Find where the given text appears and provide that cell's center as [x, y] coordinate. 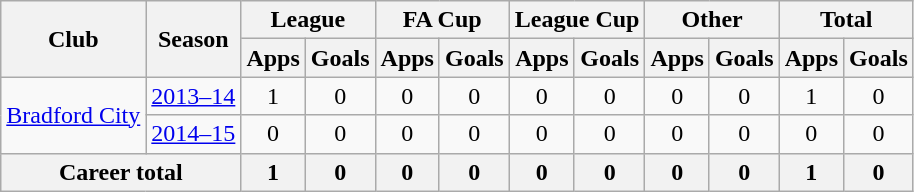
Bradford City [74, 115]
Career total [121, 172]
Other [712, 20]
Total [846, 20]
League Cup [577, 20]
FA Cup [442, 20]
Club [74, 39]
League [308, 20]
Season [194, 39]
2013–14 [194, 96]
2014–15 [194, 134]
